Pinpoint the cell where the given text exists, returning its (X, Y) midpoint coordinate. 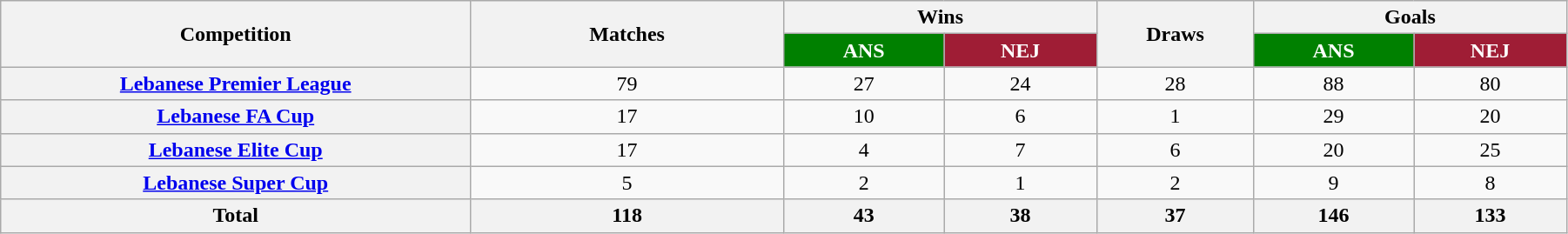
133 (1491, 216)
Lebanese Elite Cup (236, 150)
118 (627, 216)
Goals (1410, 17)
5 (627, 183)
Matches (627, 34)
7 (1021, 150)
37 (1175, 216)
4 (864, 150)
Lebanese Super Cup (236, 183)
88 (1333, 84)
146 (1333, 216)
Wins (941, 17)
27 (864, 84)
Total (236, 216)
28 (1175, 84)
Draws (1175, 34)
29 (1333, 117)
Lebanese FA Cup (236, 117)
24 (1021, 84)
10 (864, 117)
9 (1333, 183)
38 (1021, 216)
Competition (236, 34)
25 (1491, 150)
43 (864, 216)
Lebanese Premier League (236, 84)
79 (627, 84)
80 (1491, 84)
8 (1491, 183)
